Detect which cell encompasses the target text, then output its [X, Y] center coordinate. 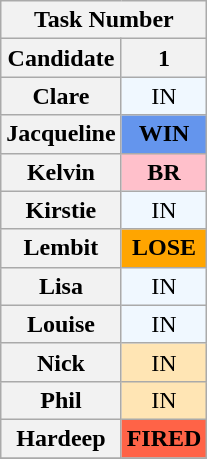
Nick [61, 362]
WIN [164, 134]
Kelvin [61, 172]
Clare [61, 96]
Lembit [61, 248]
Task Number [104, 20]
LOSE [164, 248]
Candidate [61, 58]
Hardeep [61, 438]
FIRED [164, 438]
Jacqueline [61, 134]
BR [164, 172]
1 [164, 58]
Kirstie [61, 210]
Lisa [61, 286]
Louise [61, 324]
Phil [61, 400]
